Capture the cell that displays the provided text and extract its (X, Y) central coordinate. 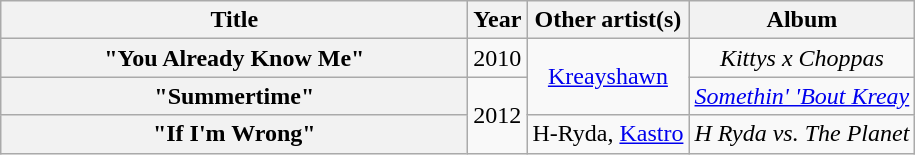
H Ryda vs. The Planet (802, 134)
Somethin' 'Bout Kreay (802, 96)
Album (802, 20)
Kreayshawn (608, 77)
H-Ryda, Kastro (608, 134)
Kittys x Choppas (802, 58)
Title (234, 20)
Year (498, 20)
"If I'm Wrong" (234, 134)
"Summertime" (234, 96)
"You Already Know Me" (234, 58)
2010 (498, 58)
Other artist(s) (608, 20)
2012 (498, 115)
